Find where the given text appears and provide that cell's center as (X, Y) coordinate. 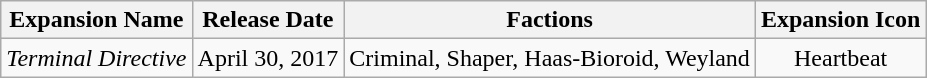
Expansion Name (96, 20)
Release Date (268, 20)
Heartbeat (840, 58)
Criminal, Shaper, Haas-Bioroid, Weyland (550, 58)
Factions (550, 20)
April 30, 2017 (268, 58)
Terminal Directive (96, 58)
Expansion Icon (840, 20)
